Extract the [X, Y] coordinate from the center of the cell holding the provided text.  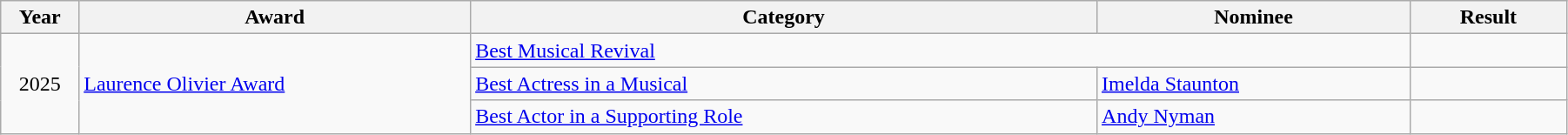
Imelda Staunton [1254, 84]
Nominee [1254, 17]
Year [40, 17]
Best Musical Revival [941, 51]
Best Actor in a Supporting Role [784, 117]
Best Actress in a Musical [784, 84]
Laurence Olivier Award [275, 84]
Award [275, 17]
Andy Nyman [1254, 117]
Category [784, 17]
Result [1488, 17]
2025 [40, 84]
